From the cell containing the given text, extract its center point as (x, y) coordinate. 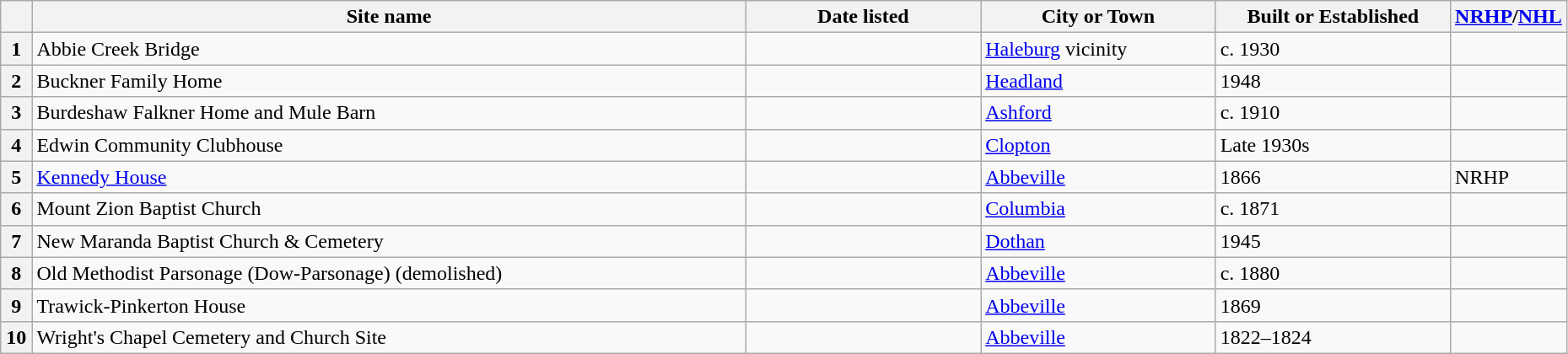
1822–1824 (1333, 337)
NRHP/NHL (1509, 17)
Site name (389, 17)
Edwin Community Clubhouse (389, 145)
Trawick-Pinkerton House (389, 305)
NRHP (1509, 177)
10 (17, 337)
Burdeshaw Falkner Home and Mule Barn (389, 113)
Columbia (1098, 209)
Date listed (863, 17)
Buckner Family Home (389, 81)
Late 1930s (1333, 145)
c. 1880 (1333, 273)
2 (17, 81)
4 (17, 145)
8 (17, 273)
1866 (1333, 177)
City or Town (1098, 17)
1 (17, 49)
Abbie Creek Bridge (389, 49)
1945 (1333, 241)
7 (17, 241)
5 (17, 177)
Dothan (1098, 241)
Clopton (1098, 145)
Kennedy House (389, 177)
New Maranda Baptist Church & Cemetery (389, 241)
Ashford (1098, 113)
Haleburg vicinity (1098, 49)
1869 (1333, 305)
Old Methodist Parsonage (Dow-Parsonage) (demolished) (389, 273)
1948 (1333, 81)
3 (17, 113)
Built or Established (1333, 17)
9 (17, 305)
Wright's Chapel Cemetery and Church Site (389, 337)
6 (17, 209)
c. 1930 (1333, 49)
Headland (1098, 81)
c. 1910 (1333, 113)
c. 1871 (1333, 209)
Mount Zion Baptist Church (389, 209)
